Provide the [x, y] coordinate of the cell's center where the given text is located.  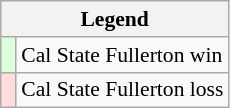
Cal State Fullerton loss [122, 90]
Legend [115, 19]
Cal State Fullerton win [122, 55]
